For the text-containing cell, return its midpoint in (x, y) coordinate format. 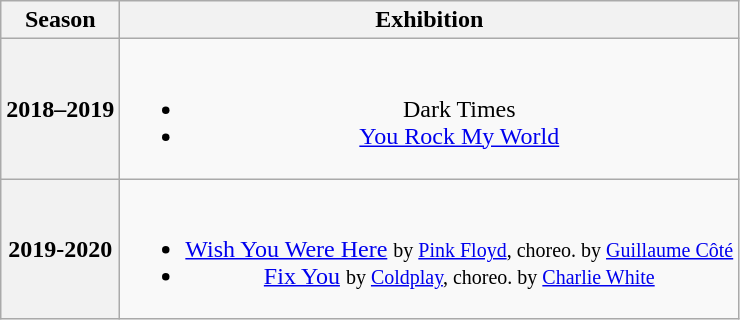
2018–2019 (60, 109)
Wish You Were Here by Pink Floyd, choreo. by Guillaume CôtéFix You by Coldplay, choreo. by Charlie White (430, 249)
Dark Times You Rock My World (430, 109)
2019-2020 (60, 249)
Exhibition (430, 20)
Season (60, 20)
